Locate the cell with the specified text and output its [x, y] center coordinate. 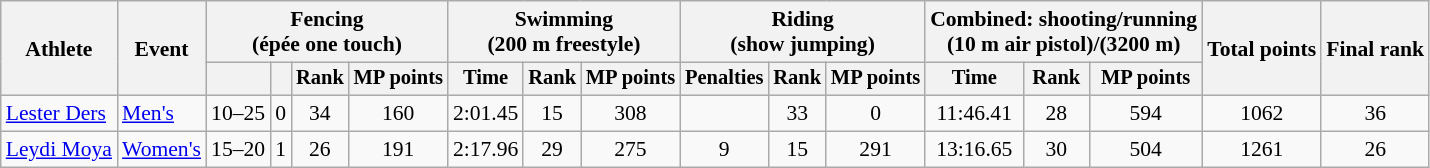
28 [1056, 114]
Fencing(épée one touch) [327, 32]
11:46.41 [974, 114]
291 [876, 150]
1062 [1262, 114]
30 [1056, 150]
1261 [1262, 150]
160 [398, 114]
Lester Ders [59, 114]
275 [630, 150]
2:01.45 [486, 114]
Swimming(200 m freestyle) [564, 32]
15–20 [238, 150]
36 [1375, 114]
Penalties [724, 79]
594 [1146, 114]
9 [724, 150]
Men's [162, 114]
308 [630, 114]
504 [1146, 150]
Athlete [59, 48]
Leydi Moya [59, 150]
191 [398, 150]
2:17.96 [486, 150]
Event [162, 48]
Combined: shooting/running(10 m air pistol)/(3200 m) [1064, 32]
33 [797, 114]
Riding(show jumping) [802, 32]
13:16.65 [974, 150]
Total points [1262, 48]
10–25 [238, 114]
1 [280, 150]
34 [320, 114]
29 [552, 150]
Final rank [1375, 48]
Women's [162, 150]
